Return the (X, Y) coordinate for the center point of the cell that contains the specified text.  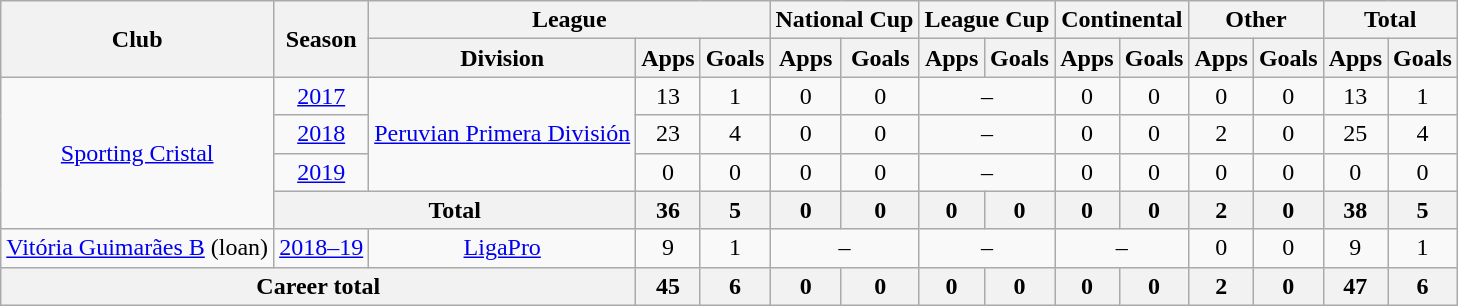
League Cup (987, 20)
2017 (322, 96)
Sporting Cristal (138, 153)
Division (502, 58)
Continental (1122, 20)
National Cup (844, 20)
League (570, 20)
23 (668, 134)
Peruvian Primera División (502, 134)
Club (138, 39)
47 (1355, 286)
38 (1355, 210)
Other (1256, 20)
Season (322, 39)
2018–19 (322, 248)
Career total (318, 286)
2018 (322, 134)
LigaPro (502, 248)
45 (668, 286)
25 (1355, 134)
2019 (322, 172)
Vitória Guimarães B (loan) (138, 248)
36 (668, 210)
